Determine the [x, y] coordinate at the center of the cell enclosing the given text.  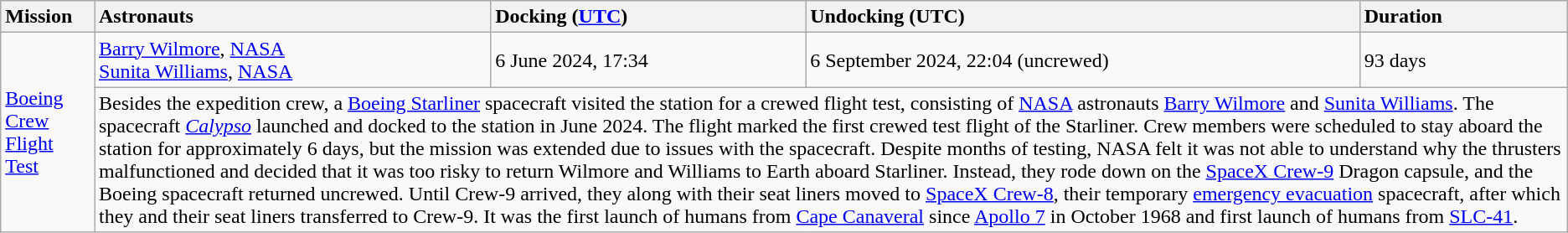
Barry Wilmore, NASA Sunita Williams, NASA [291, 60]
6 September 2024, 22:04 (uncrewed) [1082, 60]
Undocking (UTC) [1082, 17]
Astronauts [291, 17]
Duration [1463, 17]
6 June 2024, 17:34 [648, 60]
Boeing Crew Flight Test [48, 132]
Docking (UTC) [648, 17]
93 days [1463, 60]
Mission [48, 17]
